Return the [X, Y] coordinate for the center point of the cell that contains the specified text.  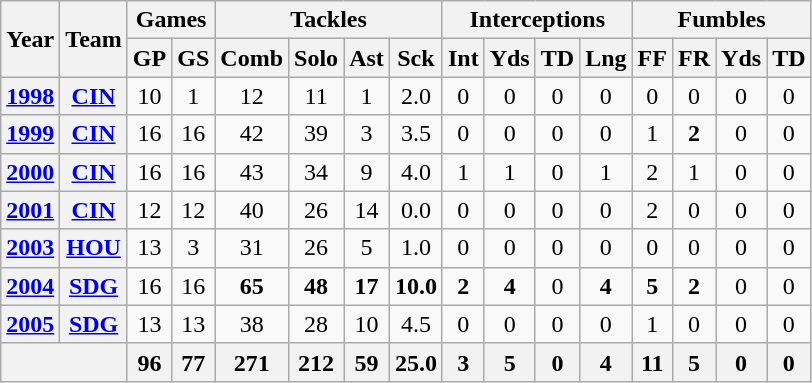
31 [252, 248]
38 [252, 324]
GP [149, 58]
25.0 [416, 362]
FR [694, 58]
59 [367, 362]
2000 [30, 172]
65 [252, 286]
2005 [30, 324]
1999 [30, 134]
40 [252, 210]
HOU [94, 248]
Year [30, 39]
Tackles [329, 20]
2001 [30, 210]
Lng [606, 58]
77 [194, 362]
2003 [30, 248]
3.5 [416, 134]
96 [149, 362]
4.5 [416, 324]
1.0 [416, 248]
Solo [316, 58]
GS [194, 58]
Sck [416, 58]
Ast [367, 58]
Interceptions [537, 20]
39 [316, 134]
Comb [252, 58]
43 [252, 172]
212 [316, 362]
0.0 [416, 210]
Games [170, 20]
14 [367, 210]
9 [367, 172]
271 [252, 362]
2.0 [416, 96]
17 [367, 286]
2004 [30, 286]
4.0 [416, 172]
Team [94, 39]
42 [252, 134]
Int [463, 58]
34 [316, 172]
FF [652, 58]
10.0 [416, 286]
Fumbles [722, 20]
48 [316, 286]
28 [316, 324]
1998 [30, 96]
